Pinpoint the cell where the given text exists, returning its (X, Y) midpoint coordinate. 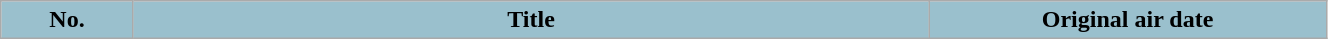
Original air date (1128, 20)
Title (530, 20)
No. (68, 20)
